Extract the (x, y) coordinate from the center of the cell holding the provided text.  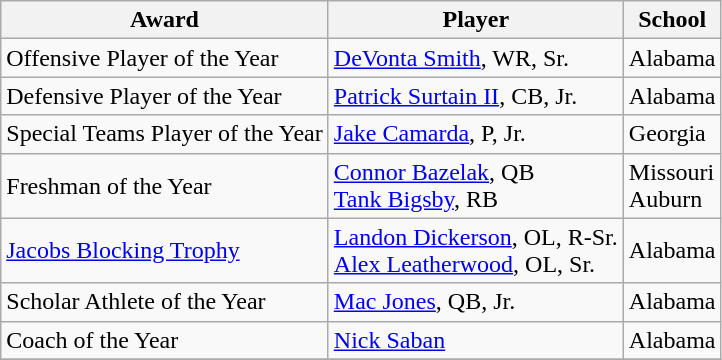
Offensive Player of the Year (165, 58)
Jacobs Blocking Trophy (165, 250)
Freshman of the Year (165, 186)
DeVonta Smith, WR, Sr. (476, 58)
MissouriAuburn (672, 186)
Defensive Player of the Year (165, 96)
Patrick Surtain II, CB, Jr. (476, 96)
Award (165, 20)
Scholar Athlete of the Year (165, 302)
Coach of the Year (165, 340)
School (672, 20)
Mac Jones, QB, Jr. (476, 302)
Georgia (672, 134)
Player (476, 20)
Nick Saban (476, 340)
Special Teams Player of the Year (165, 134)
Connor Bazelak, QBTank Bigsby, RB (476, 186)
Jake Camarda, P, Jr. (476, 134)
Landon Dickerson, OL, R-Sr.Alex Leatherwood, OL, Sr. (476, 250)
